Return the (X, Y) coordinate for the center point of the cell that contains the specified text.  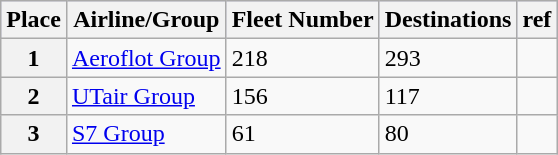
Fleet Number (302, 20)
Destinations (448, 20)
2 (34, 96)
80 (448, 134)
293 (448, 58)
1 (34, 58)
61 (302, 134)
ref (537, 20)
218 (302, 58)
S7 Group (146, 134)
Aeroflot Group (146, 58)
Place (34, 20)
117 (448, 96)
UTair Group (146, 96)
3 (34, 134)
Airline/Group (146, 20)
156 (302, 96)
